Return (X, Y) of the center of cell containing provided text 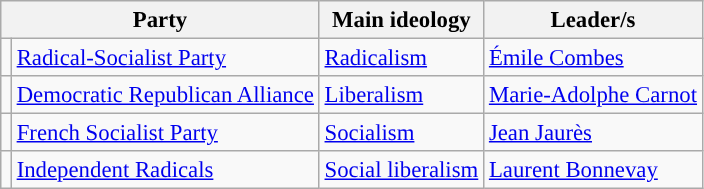
Liberalism (401, 95)
Jean Jaurès (594, 133)
Main ideology (401, 20)
Leader/s (594, 20)
Émile Combes (594, 58)
Independent Radicals (165, 170)
Social liberalism (401, 170)
French Socialist Party (165, 133)
Socialism (401, 133)
Democratic Republican Alliance (165, 95)
Radical-Socialist Party (165, 58)
Party (160, 20)
Laurent Bonnevay (594, 170)
Radicalism (401, 58)
Marie-Adolphe Carnot (594, 95)
